Pinpoint the cell where the given text exists, returning its (X, Y) midpoint coordinate. 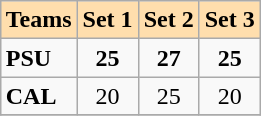
Teams (38, 20)
Set 2 (168, 20)
27 (168, 58)
CAL (38, 96)
Set 1 (108, 20)
PSU (38, 58)
Set 3 (230, 20)
